From the cell containing the given text, extract its center point as [X, Y] coordinate. 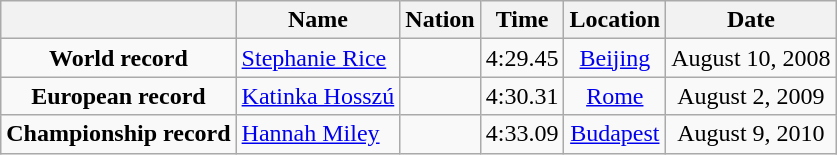
Nation [440, 20]
August 9, 2010 [751, 134]
Date [751, 20]
Time [522, 20]
Location [615, 20]
Rome [615, 96]
Beijing [615, 58]
August 2, 2009 [751, 96]
Budapest [615, 134]
Katinka Hosszú [318, 96]
Stephanie Rice [318, 58]
Name [318, 20]
4:30.31 [522, 96]
European record [118, 96]
4:33.09 [522, 134]
August 10, 2008 [751, 58]
World record [118, 58]
Championship record [118, 134]
Hannah Miley [318, 134]
4:29.45 [522, 58]
